Find where the given text appears and provide that cell's center as (X, Y) coordinate. 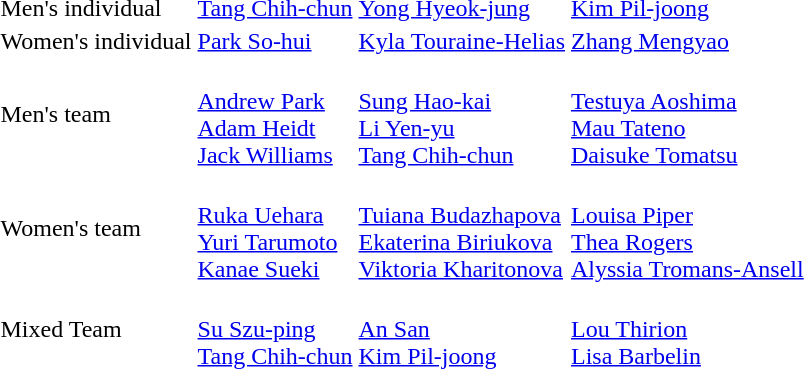
Ruka UeharaYuri TarumotoKanae Sueki (275, 228)
Kyla Touraine-Helias (462, 41)
Andrew ParkAdam HeidtJack Williams (275, 114)
Park So-hui (275, 41)
Sung Hao-kaiLi Yen-yuTang Chih-chun (462, 114)
Tuiana BudazhapovaEkaterina BiriukovaViktoria Kharitonova (462, 228)
